Extract the [X, Y] coordinate from the center of the cell holding the provided text.  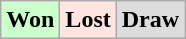
Lost [88, 20]
Won [30, 20]
Draw [150, 20]
